From the cell containing the given text, extract its center point as (X, Y) coordinate. 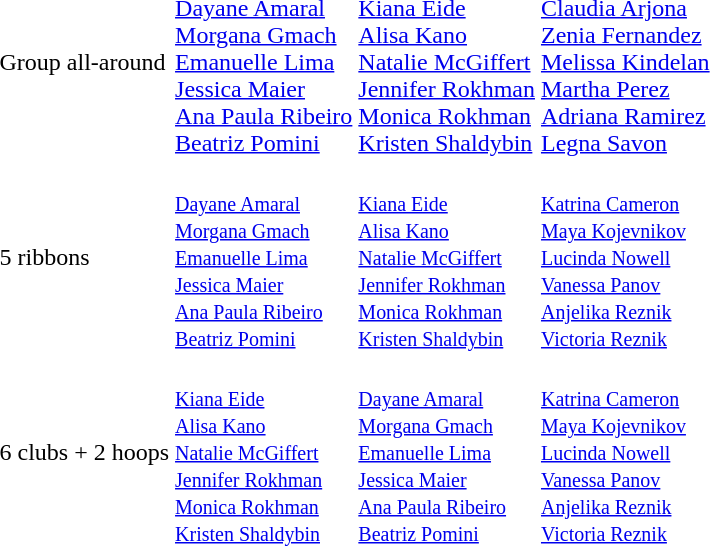
Kiana EideAlisa KanoNatalie McGiffertJennifer RokhmanMonica RokhmanKristen Shaldybin (447, 257)
Dayane AmaralMorgana GmachEmanuelle LimaJessica MaierAna Paula RibeiroBeatriz Pomini (264, 257)
